Capture the cell that displays the provided text and extract its (x, y) central coordinate. 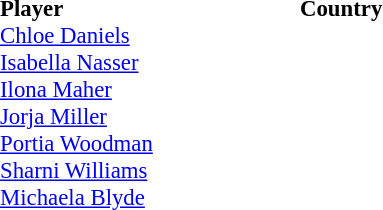
Chloe Daniels (150, 36)
Ilona Maher (150, 90)
Portia Woodman (150, 144)
Jorja Miller (150, 116)
Sharni Williams (150, 170)
Isabella Nasser (150, 62)
